Determine the [x, y] coordinate at the center of the cell enclosing the given text.  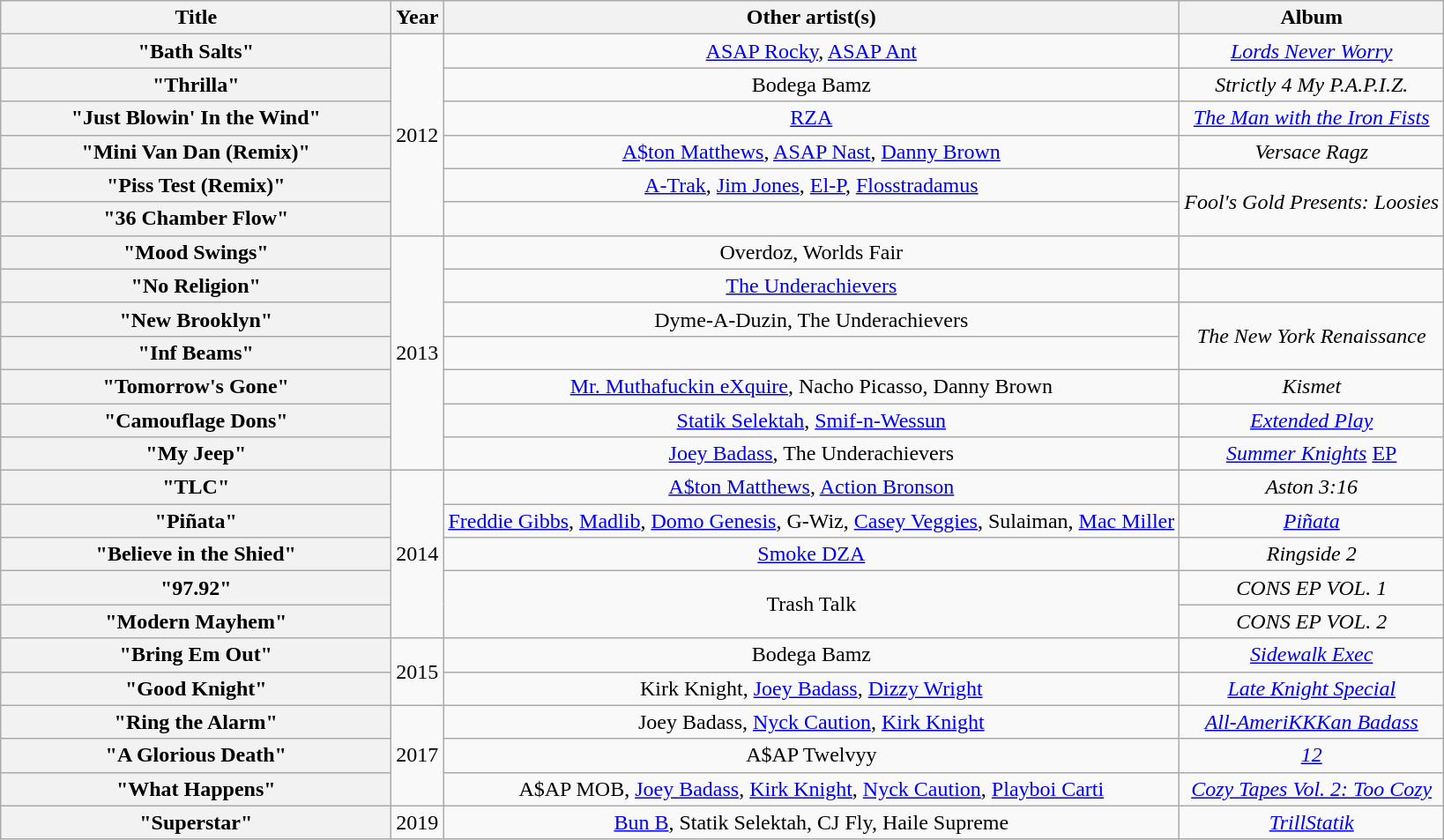
"What Happens" [196, 789]
CONS EP VOL. 2 [1312, 621]
RZA [811, 118]
Extended Play [1312, 420]
Joey Badass, The Underachievers [811, 454]
"Tomorrow's Gone" [196, 386]
Year [418, 18]
Lords Never Worry [1312, 51]
"Ring the Alarm" [196, 722]
"Mini Van Dan (Remix)" [196, 152]
Ringside 2 [1312, 554]
All-AmeriKKKan Badass [1312, 722]
"Superstar" [196, 822]
Smoke DZA [811, 554]
2015 [418, 672]
Versace Ragz [1312, 152]
"Just Blowin' In the Wind" [196, 118]
Aston 3:16 [1312, 487]
The New York Renaissance [1312, 336]
Cozy Tapes Vol. 2: Too Cozy [1312, 789]
"A Glorious Death" [196, 755]
Joey Badass, Nyck Caution, Kirk Knight [811, 722]
"Bring Em Out" [196, 655]
Other artist(s) [811, 18]
A$AP Twelvyy [811, 755]
The Underachievers [811, 286]
A-Trak, Jim Jones, El-P, Flosstradamus [811, 185]
"Piñata" [196, 521]
2019 [418, 822]
2014 [418, 554]
Statik Selektah, Smif-n-Wessun [811, 420]
"My Jeep" [196, 454]
2012 [418, 135]
"Good Knight" [196, 688]
A$AP MOB, Joey Badass, Kirk Knight, Nyck Caution, Playboi Carti [811, 789]
"97.92" [196, 588]
"Modern Mayhem" [196, 621]
12 [1312, 755]
Kismet [1312, 386]
"Mood Swings" [196, 252]
Bun B, Statik Selektah, CJ Fly, Haile Supreme [811, 822]
"36 Chamber Flow" [196, 219]
Dyme-A-Duzin, The Underachievers [811, 319]
Late Knight Special [1312, 688]
"Inf Beams" [196, 353]
Summer Knights EP [1312, 454]
"Thrilla" [196, 85]
A$ton Matthews, ASAP Nast, Danny Brown [811, 152]
TrillStatik [1312, 822]
ASAP Rocky, ASAP Ant [811, 51]
CONS EP VOL. 1 [1312, 588]
"Believe in the Shied" [196, 554]
Fool's Gold Presents: Loosies [1312, 202]
2013 [418, 353]
"TLC" [196, 487]
2017 [418, 755]
Strictly 4 My P.A.P.I.Z. [1312, 85]
A$ton Matthews, Action Bronson [811, 487]
Sidewalk Exec [1312, 655]
The Man with the Iron Fists [1312, 118]
Overdoz, Worlds Fair [811, 252]
Mr. Muthafuckin eXquire, Nacho Picasso, Danny Brown [811, 386]
Piñata [1312, 521]
"New Brooklyn" [196, 319]
Album [1312, 18]
"No Religion" [196, 286]
Title [196, 18]
"Bath Salts" [196, 51]
Freddie Gibbs, Madlib, Domo Genesis, G-Wiz, Casey Veggies, Sulaiman, Mac Miller [811, 521]
"Camouflage Dons" [196, 420]
"Piss Test (Remix)" [196, 185]
Kirk Knight, Joey Badass, Dizzy Wright [811, 688]
Trash Talk [811, 605]
